Return [X, Y] of the center of cell containing provided text 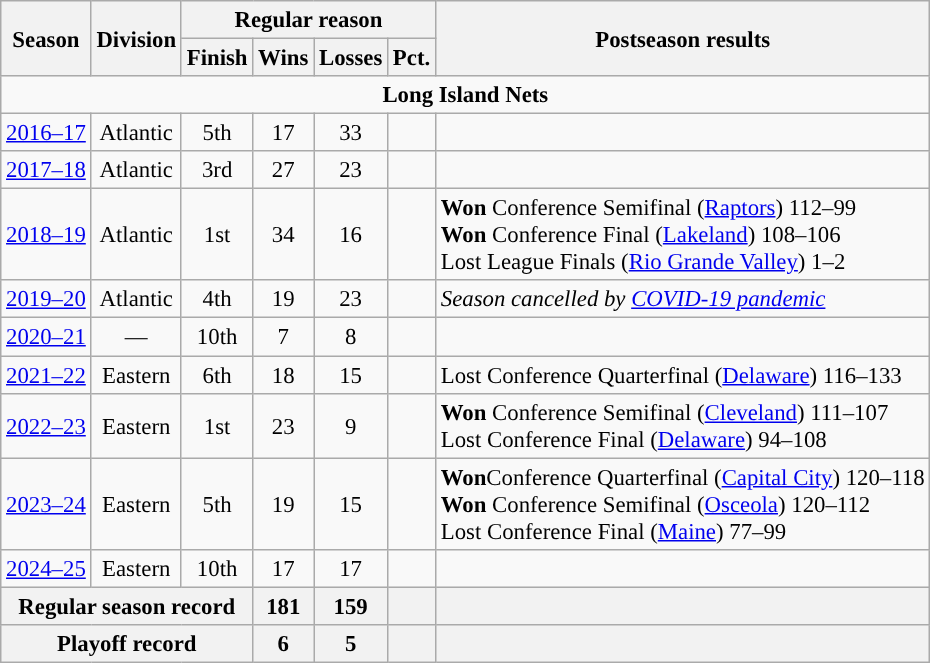
2022–23 [46, 426]
Season [46, 38]
8 [351, 337]
16 [351, 235]
Won Conference Semifinal (Cleveland) 111–107Lost Conference Final (Delaware) 94–108 [682, 426]
2020–21 [46, 337]
WonConference Quarterfinal (Capital City) 120–118Won Conference Semifinal (Osceola) 120–112Lost Conference Final (Maine) 77–99 [682, 504]
6th [216, 375]
2019–20 [46, 299]
Finish [216, 58]
Postseason results [682, 38]
2021–22 [46, 375]
5 [351, 644]
Season cancelled by COVID-19 pandemic [682, 299]
2024–25 [46, 568]
9 [351, 426]
3rd [216, 170]
— [136, 337]
2023–24 [46, 504]
Playoff record [127, 644]
33 [351, 133]
159 [351, 606]
Regular reason [308, 20]
Pct. [412, 58]
181 [284, 606]
2016–17 [46, 133]
2017–18 [46, 170]
Losses [351, 58]
Won Conference Semifinal (Raptors) 112–99Won Conference Final (Lakeland) 108–106Lost League Finals (Rio Grande Valley) 1–2 [682, 235]
Lost Conference Quarterfinal (Delaware) 116–133 [682, 375]
Regular season record [127, 606]
Division [136, 38]
27 [284, 170]
34 [284, 235]
18 [284, 375]
6 [284, 644]
Wins [284, 58]
2018–19 [46, 235]
7 [284, 337]
Long Island Nets [466, 95]
4th [216, 299]
